Provide the (x, y) coordinate of the cell's center where the given text is located.  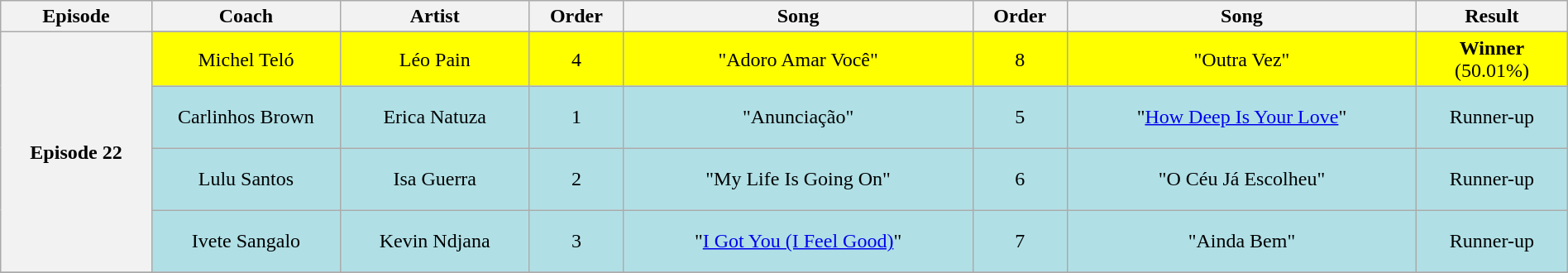
"How Deep Is Your Love" (1241, 117)
1 (576, 117)
Ivete Sangalo (246, 242)
Kevin Ndjana (435, 242)
"I Got You (I Feel Good)" (798, 242)
3 (576, 242)
Erica Natuza (435, 117)
Coach (246, 17)
8 (1020, 60)
Episode (76, 17)
2 (576, 179)
Artist (435, 17)
Episode 22 (76, 152)
"Anunciação" (798, 117)
7 (1020, 242)
Result (1492, 17)
"My Life Is Going On" (798, 179)
"Outra Vez" (1241, 60)
6 (1020, 179)
Isa Guerra (435, 179)
5 (1020, 117)
Michel Teló (246, 60)
"Ainda Bem" (1241, 242)
4 (576, 60)
Carlinhos Brown (246, 117)
Winner(50.01%) (1492, 60)
Léo Pain (435, 60)
"O Céu Já Escolheu" (1241, 179)
"Adoro Amar Você" (798, 60)
Lulu Santos (246, 179)
